Return (x, y) of the center of cell containing provided text 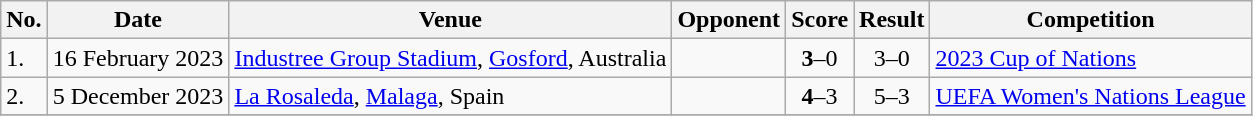
16 February 2023 (138, 58)
Date (138, 20)
4–3 (820, 96)
5 December 2023 (138, 96)
2. (24, 96)
Venue (450, 20)
Result (892, 20)
No. (24, 20)
5–3 (892, 96)
Opponent (729, 20)
2023 Cup of Nations (1090, 58)
1. (24, 58)
Industree Group Stadium, Gosford, Australia (450, 58)
La Rosaleda, Malaga, Spain (450, 96)
Competition (1090, 20)
Score (820, 20)
UEFA Women's Nations League (1090, 96)
